Determine the [x, y] coordinate at the center of the cell enclosing the given text.  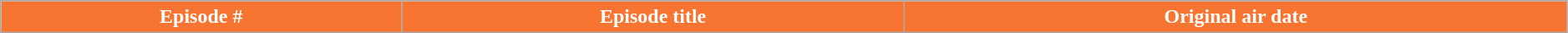
Original air date [1236, 17]
Episode title [653, 17]
Episode # [201, 17]
